Determine the [x, y] coordinate at the center of the cell enclosing the given text.  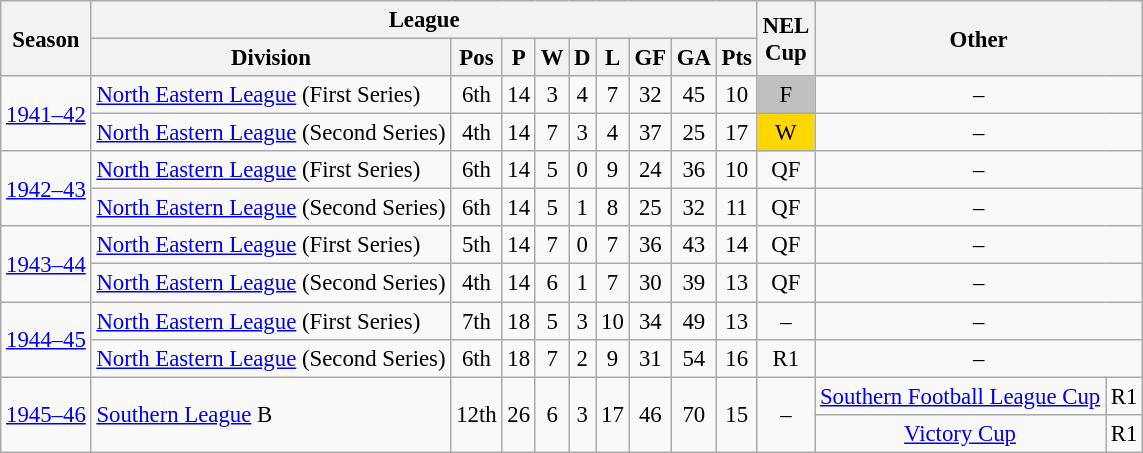
5th [476, 245]
GF [650, 58]
Pos [476, 58]
54 [694, 358]
24 [650, 170]
Pts [736, 58]
7th [476, 321]
11 [736, 208]
P [518, 58]
37 [650, 133]
46 [650, 414]
16 [736, 358]
L [612, 58]
Southern Football League Cup [960, 396]
15 [736, 414]
F [786, 95]
League [424, 20]
31 [650, 358]
1944–45 [46, 340]
1943–44 [46, 264]
2 [582, 358]
43 [694, 245]
D [582, 58]
1942–43 [46, 188]
34 [650, 321]
39 [694, 283]
45 [694, 95]
NELCup [786, 38]
30 [650, 283]
1941–42 [46, 114]
GA [694, 58]
26 [518, 414]
70 [694, 414]
Victory Cup [960, 433]
Division [271, 58]
49 [694, 321]
12th [476, 414]
8 [612, 208]
Season [46, 38]
Other [979, 38]
Southern League B [271, 414]
1945–46 [46, 414]
